Extract the (x, y) coordinate from the center of the cell holding the provided text.  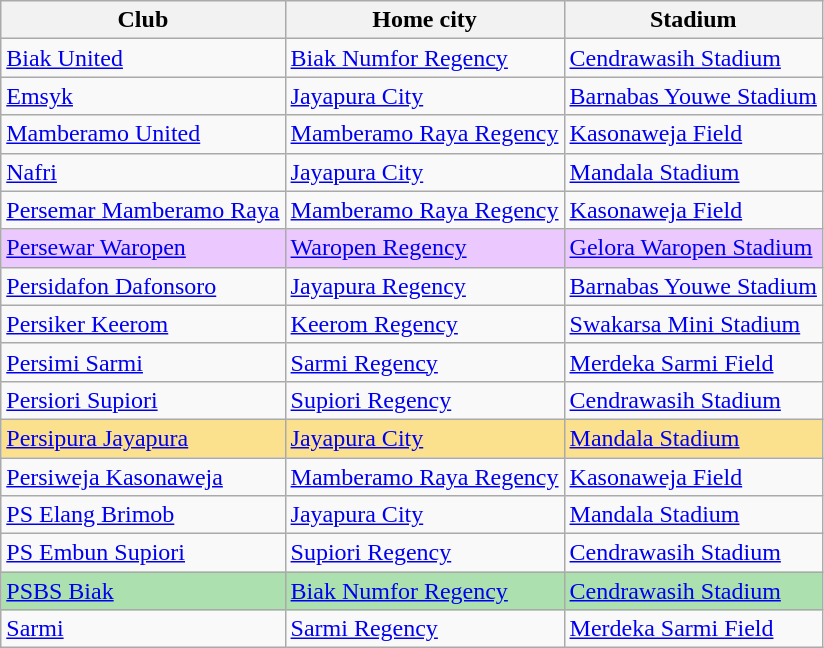
Persimi Sarmi (143, 362)
Home city (424, 20)
Keerom Regency (424, 324)
Jayapura Regency (424, 286)
Club (143, 20)
Emsyk (143, 96)
Persiker Keerom (143, 324)
Waropen Regency (424, 248)
Persidafon Dafonsoro (143, 286)
Stadium (693, 20)
Gelora Waropen Stadium (693, 248)
PS Embun Supiori (143, 553)
PSBS Biak (143, 591)
Nafri (143, 172)
Sarmi (143, 629)
Persewar Waropen (143, 248)
Biak United (143, 58)
PS Elang Brimob (143, 515)
Persiori Supiori (143, 400)
Persiweja Kasonaweja (143, 477)
Swakarsa Mini Stadium (693, 324)
Persipura Jayapura (143, 438)
Mamberamo United (143, 134)
Persemar Mamberamo Raya (143, 210)
